For the text-containing cell, return its midpoint in [X, Y] coordinate format. 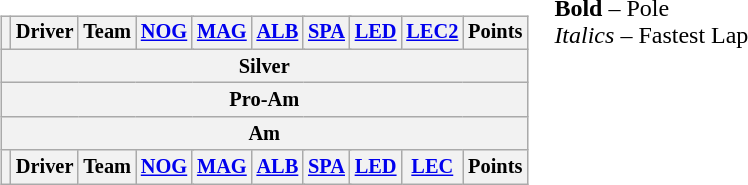
LEC2 [432, 33]
LEC [432, 167]
Am [264, 134]
Silver [264, 66]
Pro-Am [264, 100]
